From the cell containing the given text, extract its center point as [X, Y] coordinate. 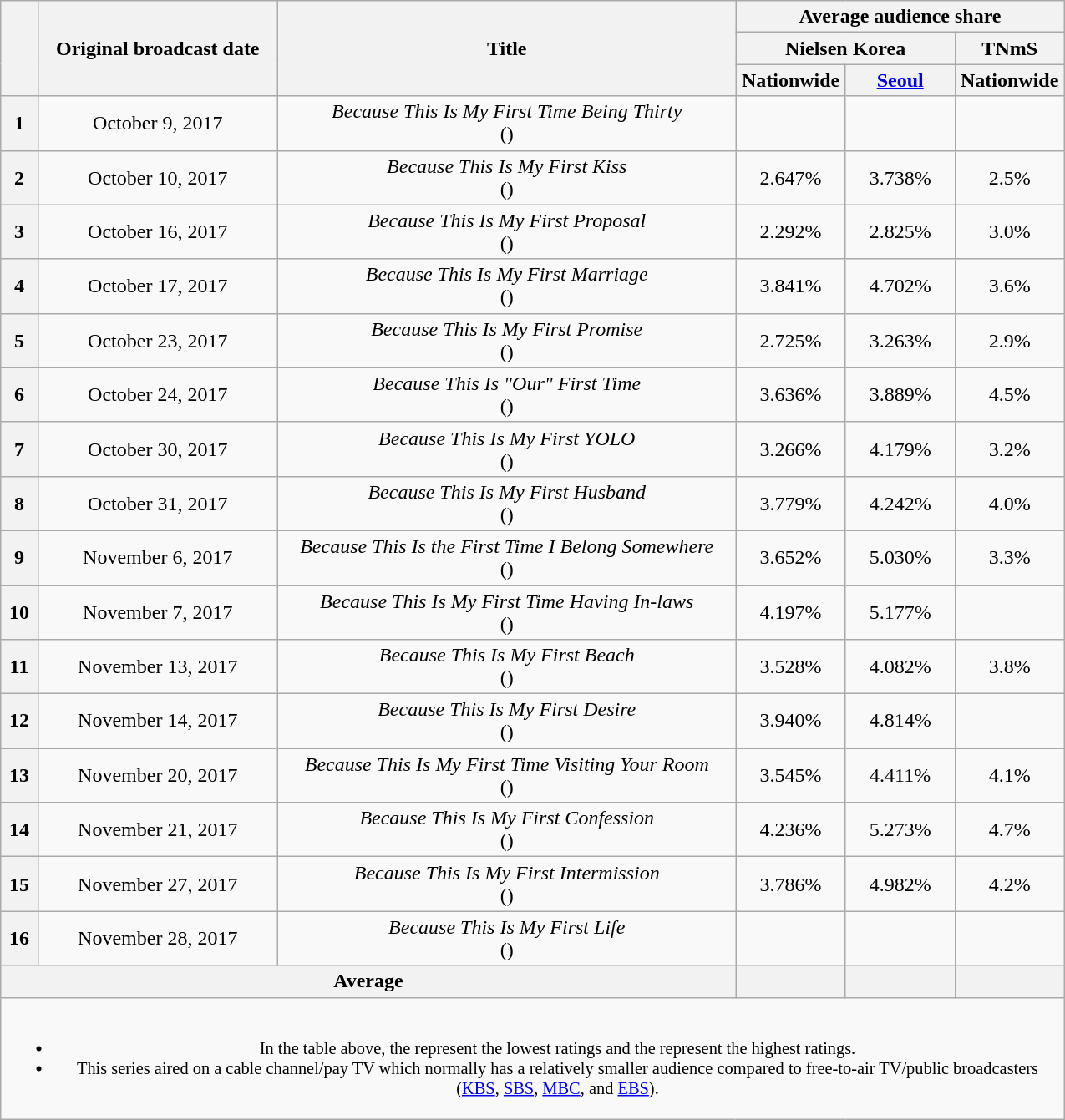
4 [19, 286]
9 [19, 558]
3.528% [790, 666]
November 28, 2017 [157, 939]
2 [19, 177]
Original broadcast date [157, 48]
3.940% [790, 722]
6 [19, 394]
3.652% [790, 558]
Nielsen Korea [845, 48]
Because This Is My First Proposal() [506, 232]
4.242% [900, 503]
3.266% [790, 449]
Average audience share [900, 17]
Because This Is My First Beach() [506, 666]
Because This Is My First Kiss() [506, 177]
4.0% [1009, 503]
3.8% [1009, 666]
7 [19, 449]
14 [19, 830]
2.5% [1009, 177]
10 [19, 611]
3.545% [790, 775]
4.082% [900, 666]
October 30, 2017 [157, 449]
4.7% [1009, 830]
Because This Is My First Desire() [506, 722]
2.725% [790, 341]
15 [19, 884]
October 17, 2017 [157, 286]
Because This Is My First Time Having In-laws() [506, 611]
November 21, 2017 [157, 830]
2.647% [790, 177]
November 27, 2017 [157, 884]
3.738% [900, 177]
3.3% [1009, 558]
8 [19, 503]
3.779% [790, 503]
November 13, 2017 [157, 666]
Because This Is My First Life() [506, 939]
Because This Is My First Promise() [506, 341]
Title [506, 48]
Seoul [900, 80]
4.702% [900, 286]
Average [368, 981]
16 [19, 939]
13 [19, 775]
4.2% [1009, 884]
Because This Is My First Confession() [506, 830]
4.1% [1009, 775]
Because This Is the First Time I Belong Somewhere() [506, 558]
October 24, 2017 [157, 394]
5 [19, 341]
October 31, 2017 [157, 503]
4.814% [900, 722]
November 7, 2017 [157, 611]
TNmS [1009, 48]
4.179% [900, 449]
3.889% [900, 394]
3.2% [1009, 449]
3.0% [1009, 232]
Because This Is My First Husband() [506, 503]
October 9, 2017 [157, 124]
November 6, 2017 [157, 558]
12 [19, 722]
4.982% [900, 884]
3.263% [900, 341]
Because This Is "Our" First Time() [506, 394]
5.273% [900, 830]
November 14, 2017 [157, 722]
3.786% [790, 884]
Because This Is My First Time Visiting Your Room() [506, 775]
2.825% [900, 232]
November 20, 2017 [157, 775]
2.292% [790, 232]
3 [19, 232]
4.5% [1009, 394]
3.636% [790, 394]
4.411% [900, 775]
5.177% [900, 611]
October 23, 2017 [157, 341]
Because This Is My First Time Being Thirty() [506, 124]
11 [19, 666]
1 [19, 124]
4.236% [790, 830]
Because This Is My First Intermission() [506, 884]
4.197% [790, 611]
October 10, 2017 [157, 177]
Because This Is My First Marriage() [506, 286]
3.6% [1009, 286]
3.841% [790, 286]
October 16, 2017 [157, 232]
Because This Is My First YOLO() [506, 449]
5.030% [900, 558]
2.9% [1009, 341]
